Return (X, Y) of the center of cell containing provided text 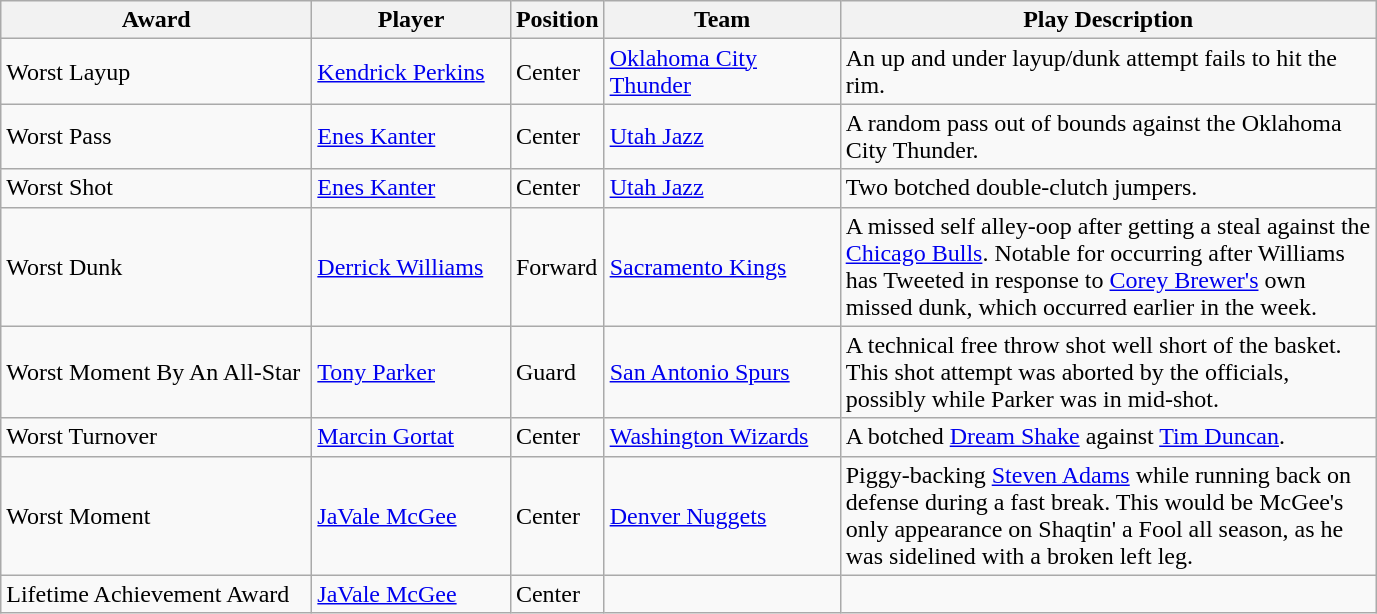
Worst Layup (156, 72)
Kendrick Perkins (412, 72)
Oklahoma City Thunder (722, 72)
A botched Dream Shake against Tim Duncan. (1108, 437)
Denver Nuggets (722, 516)
Worst Shot (156, 188)
Guard (557, 372)
An up and under layup/dunk attempt fails to hit the rim. (1108, 72)
Washington Wizards (722, 437)
Worst Dunk (156, 266)
Play Description (1108, 20)
Position (557, 20)
San Antonio Spurs (722, 372)
Tony Parker (412, 372)
Derrick Williams (412, 266)
Two botched double-clutch jumpers. (1108, 188)
Worst Pass (156, 136)
Sacramento Kings (722, 266)
Player (412, 20)
Forward (557, 266)
Team (722, 20)
Worst Turnover (156, 437)
A technical free throw shot well short of the basket. This shot attempt was aborted by the officials, possibly while Parker was in mid-shot. (1108, 372)
Worst Moment By An All-Star (156, 372)
Lifetime Achievement Award (156, 594)
Award (156, 20)
Worst Moment (156, 516)
A random pass out of bounds against the Oklahoma City Thunder. (1108, 136)
Marcin Gortat (412, 437)
